For the text-containing cell, return its midpoint in [X, Y] coordinate format. 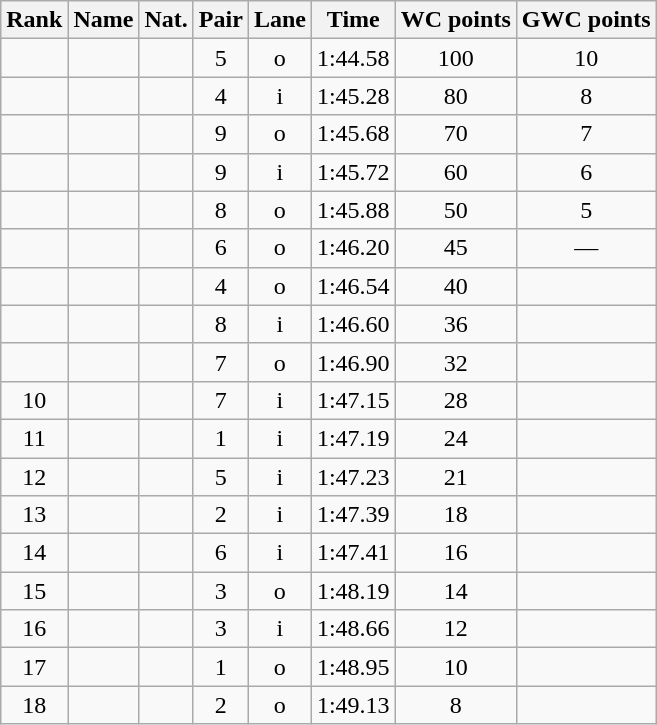
Rank [34, 20]
13 [34, 515]
32 [456, 362]
1:46.60 [353, 324]
36 [456, 324]
1:47.15 [353, 400]
Time [353, 20]
Name [104, 20]
60 [456, 172]
50 [456, 210]
24 [456, 438]
1:47.39 [353, 515]
Pair [220, 20]
Lane [280, 20]
28 [456, 400]
1:48.19 [353, 591]
GWC points [586, 20]
WC points [456, 20]
1:46.20 [353, 248]
1:47.23 [353, 477]
1:45.68 [353, 134]
1:49.13 [353, 705]
1:48.95 [353, 667]
1:45.72 [353, 172]
21 [456, 477]
1:45.88 [353, 210]
1:46.90 [353, 362]
Nat. [166, 20]
1:44.58 [353, 58]
17 [34, 667]
— [586, 248]
1:45.28 [353, 96]
100 [456, 58]
1:47.19 [353, 438]
1:47.41 [353, 553]
40 [456, 286]
80 [456, 96]
15 [34, 591]
1:46.54 [353, 286]
1:48.66 [353, 629]
45 [456, 248]
70 [456, 134]
11 [34, 438]
